Provide the [x, y] coordinate of the cell's center where the given text is located.  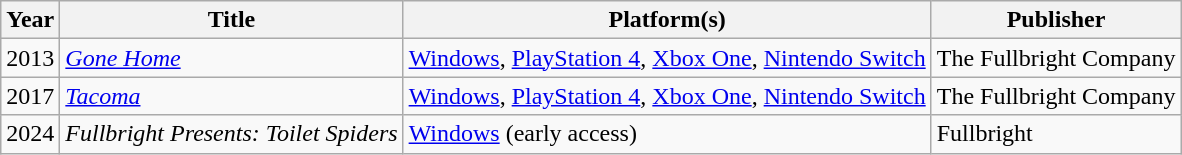
Title [232, 20]
Publisher [1056, 20]
Gone Home [232, 58]
Windows (early access) [667, 134]
2024 [30, 134]
Tacoma [232, 96]
2013 [30, 58]
Fullbright [1056, 134]
2017 [30, 96]
Fullbright Presents: Toilet Spiders [232, 134]
Year [30, 20]
Platform(s) [667, 20]
